Extract the [x, y] coordinate from the center of the cell holding the provided text.  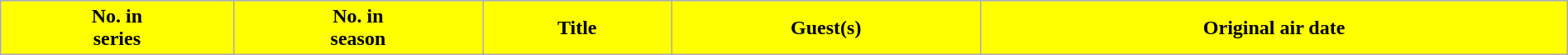
Original air date [1274, 28]
No. inseason [358, 28]
Title [577, 28]
Guest(s) [826, 28]
No. inseries [117, 28]
